Pinpoint the cell where the given text exists, returning its [x, y] midpoint coordinate. 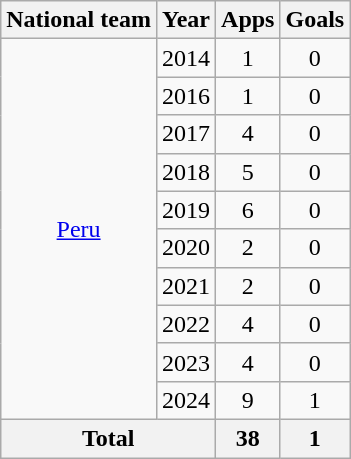
Peru [79, 230]
2022 [186, 324]
2018 [186, 172]
9 [248, 400]
2019 [186, 210]
2023 [186, 362]
2020 [186, 248]
Apps [248, 20]
2016 [186, 96]
5 [248, 172]
National team [79, 20]
Total [108, 438]
2021 [186, 286]
2024 [186, 400]
Year [186, 20]
38 [248, 438]
Goals [315, 20]
2014 [186, 58]
6 [248, 210]
2017 [186, 134]
